Scan for the cell matching the given text and deliver its (X, Y) coordinate at center. 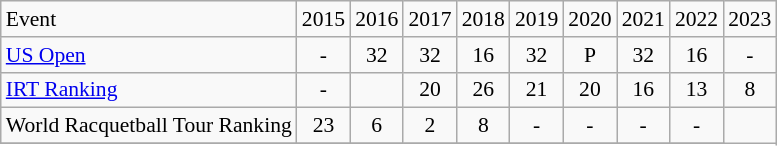
IRT Ranking (149, 90)
2023 (750, 19)
2015 (324, 19)
2016 (376, 19)
2 (430, 126)
6 (376, 126)
21 (536, 90)
World Racquetball Tour Ranking (149, 126)
P (590, 55)
13 (696, 90)
US Open (149, 55)
2018 (484, 19)
26 (484, 90)
2019 (536, 19)
2017 (430, 19)
23 (324, 126)
2021 (644, 19)
2022 (696, 19)
2020 (590, 19)
Event (149, 19)
